Extract the (x, y) coordinate from the center of the cell holding the provided text.  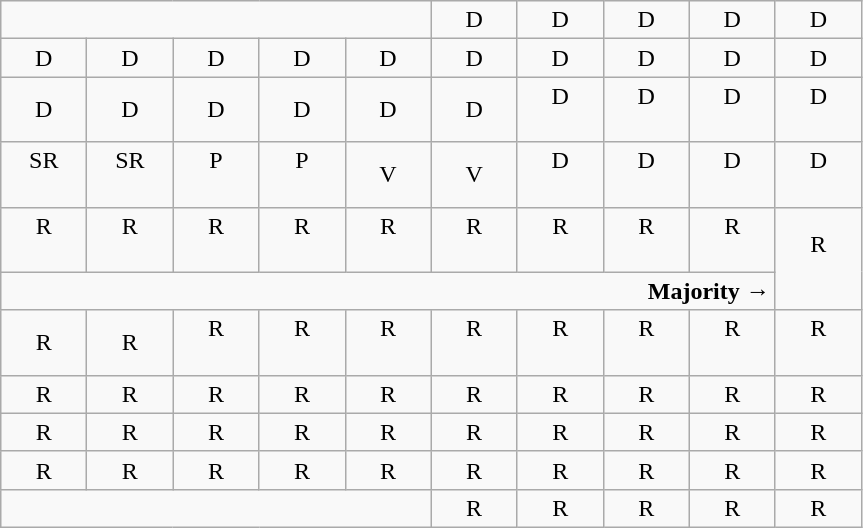
Majority → (388, 291)
